For the text-containing cell, return its midpoint in (x, y) coordinate format. 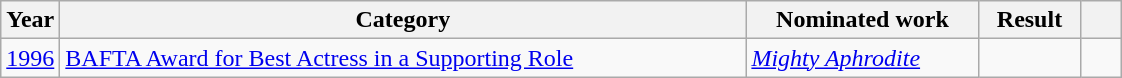
1996 (30, 58)
Mighty Aphrodite (862, 58)
Year (30, 20)
Nominated work (862, 20)
Result (1030, 20)
Category (403, 20)
BAFTA Award for Best Actress in a Supporting Role (403, 58)
